Scan for the cell matching the given text and deliver its [X, Y] coordinate at center. 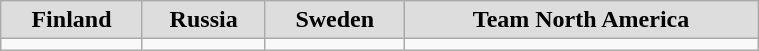
Sweden [334, 20]
Russia [204, 20]
Team North America [580, 20]
Finland [72, 20]
